From the cell containing the given text, extract its center point as [X, Y] coordinate. 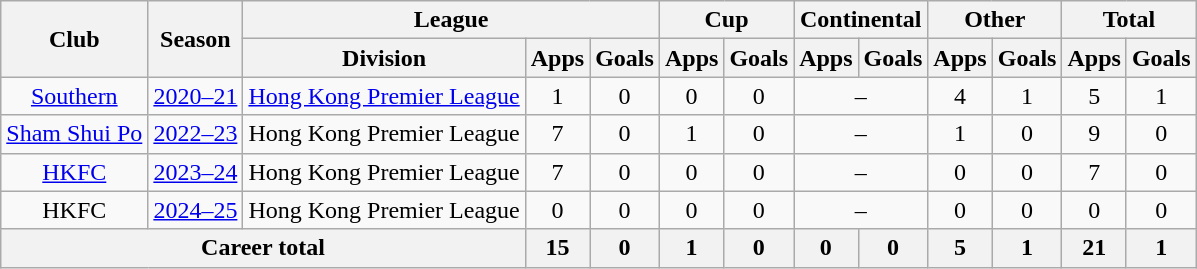
Continental [861, 20]
4 [960, 96]
League [452, 20]
9 [1094, 134]
2022–23 [196, 134]
Division [384, 58]
Career total [263, 248]
2020–21 [196, 96]
Sham Shui Po [74, 134]
Total [1129, 20]
Southern [74, 96]
Club [74, 39]
2023–24 [196, 172]
21 [1094, 248]
15 [557, 248]
Cup [726, 20]
2024–25 [196, 210]
Other [995, 20]
Season [196, 39]
